Pinpoint the cell where the given text exists, returning its [X, Y] midpoint coordinate. 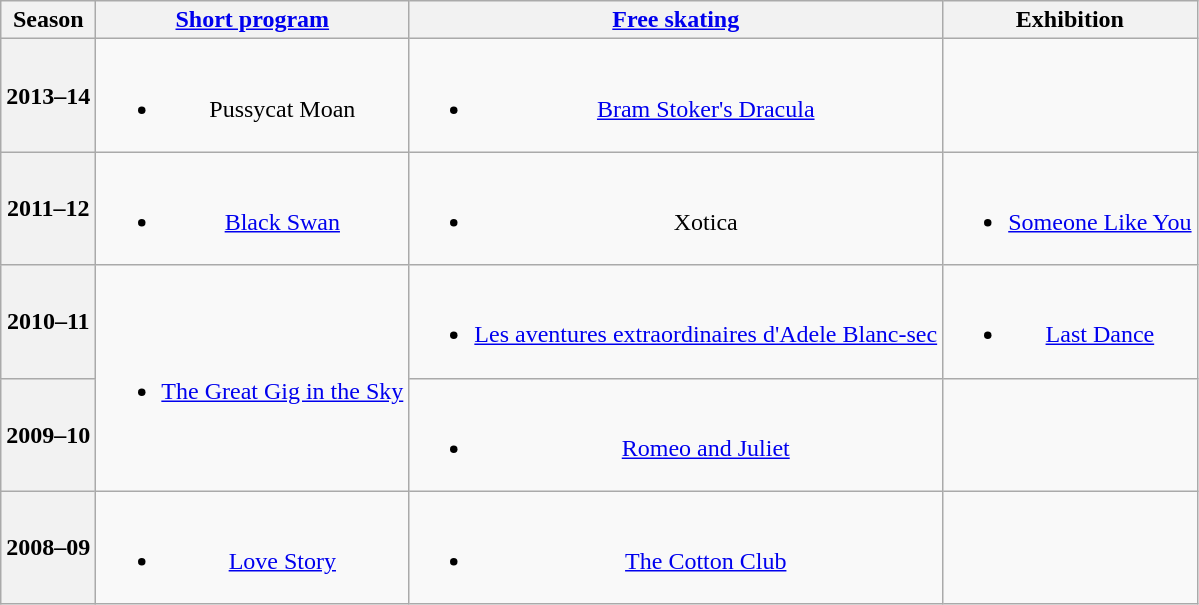
Bram Stoker's Dracula [676, 96]
Black Swan [252, 208]
Xotica [676, 208]
2008–09 [48, 548]
2009–10 [48, 434]
Someone Like You [1070, 208]
Exhibition [1070, 20]
Free skating [676, 20]
Pussycat Moan [252, 96]
Les aventures extraordinaires d'Adele Blanc-sec [676, 322]
Season [48, 20]
Last Dance [1070, 322]
2011–12 [48, 208]
Love Story [252, 548]
2013–14 [48, 96]
2010–11 [48, 322]
The Great Gig in the Sky [252, 378]
The Cotton Club [676, 548]
Romeo and Juliet [676, 434]
Short program [252, 20]
